Scan for the cell matching the given text and deliver its (x, y) coordinate at center. 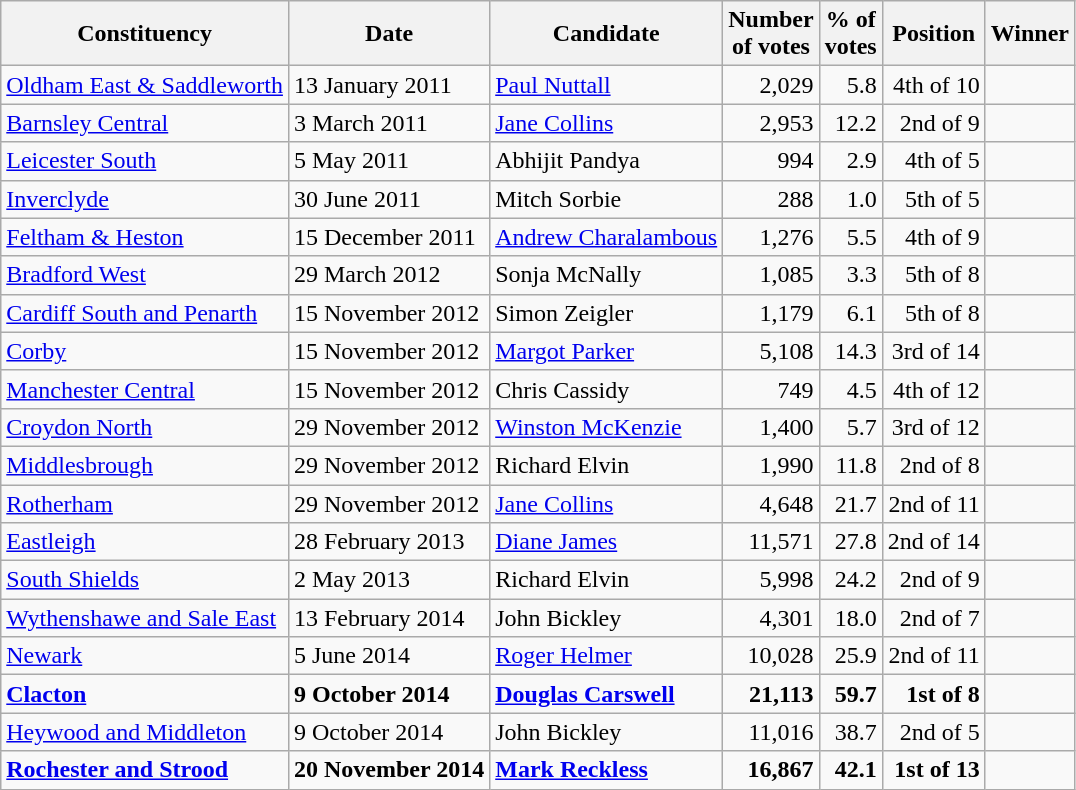
Roger Helmer (606, 656)
4th of 10 (934, 85)
5,108 (771, 351)
24.2 (850, 580)
Newark (145, 656)
27.8 (850, 542)
2,029 (771, 85)
30 June 2011 (388, 199)
Simon Zeigler (606, 313)
Wythenshawe and Sale East (145, 618)
Douglas Carswell (606, 694)
1,276 (771, 237)
5,998 (771, 580)
4.5 (850, 389)
3rd of 14 (934, 351)
15 December 2011 (388, 237)
1.0 (850, 199)
Leicester South (145, 161)
South Shields (145, 580)
13 February 2014 (388, 618)
Chris Cassidy (606, 389)
1,085 (771, 275)
14.3 (850, 351)
Cardiff South and Penarth (145, 313)
Date (388, 34)
5th of 5 (934, 199)
Winner (1030, 34)
11,016 (771, 732)
1,179 (771, 313)
Manchester Central (145, 389)
Abhijit Pandya (606, 161)
Andrew Charalambous (606, 237)
4th of 12 (934, 389)
5.5 (850, 237)
Paul Nuttall (606, 85)
Barnsley Central (145, 123)
Inverclyde (145, 199)
5 June 2014 (388, 656)
Corby (145, 351)
4th of 9 (934, 237)
Clacton (145, 694)
13 January 2011 (388, 85)
Eastleigh (145, 542)
4,648 (771, 503)
1st of 13 (934, 770)
6.1 (850, 313)
Margot Parker (606, 351)
Rochester and Strood (145, 770)
28 February 2013 (388, 542)
Heywood and Middleton (145, 732)
3rd of 12 (934, 427)
3.3 (850, 275)
12.2 (850, 123)
4th of 5 (934, 161)
2,953 (771, 123)
2nd of 14 (934, 542)
749 (771, 389)
25.9 (850, 656)
% ofvotes (850, 34)
Bradford West (145, 275)
2.9 (850, 161)
20 November 2014 (388, 770)
Feltham & Heston (145, 237)
Candidate (606, 34)
Oldham East & Saddleworth (145, 85)
1st of 8 (934, 694)
994 (771, 161)
Numberof votes (771, 34)
59.7 (850, 694)
5.7 (850, 427)
16,867 (771, 770)
29 March 2012 (388, 275)
1,400 (771, 427)
38.7 (850, 732)
Rotherham (145, 503)
2nd of 7 (934, 618)
Middlesbrough (145, 465)
Sonja McNally (606, 275)
Mark Reckless (606, 770)
5 May 2011 (388, 161)
Croydon North (145, 427)
2nd of 5 (934, 732)
11.8 (850, 465)
21.7 (850, 503)
Constituency (145, 34)
288 (771, 199)
4,301 (771, 618)
Diane James (606, 542)
Mitch Sorbie (606, 199)
1,990 (771, 465)
3 March 2011 (388, 123)
2 May 2013 (388, 580)
2nd of 8 (934, 465)
5.8 (850, 85)
11,571 (771, 542)
21,113 (771, 694)
42.1 (850, 770)
Position (934, 34)
18.0 (850, 618)
Winston McKenzie (606, 427)
10,028 (771, 656)
